For the text-containing cell, return its midpoint in (x, y) coordinate format. 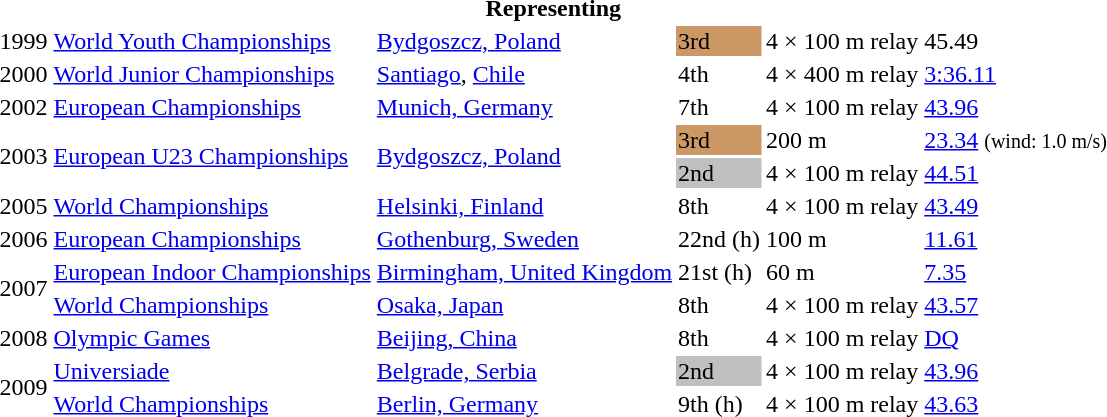
European U23 Championships (212, 156)
Osaka, Japan (524, 305)
Gothenburg, Sweden (524, 239)
Belgrade, Serbia (524, 371)
4th (720, 74)
European Indoor Championships (212, 272)
Birmingham, United Kingdom (524, 272)
World Junior Championships (212, 74)
World Youth Championships (212, 41)
Helsinki, Finland (524, 206)
Olympic Games (212, 338)
4 × 400 m relay (842, 74)
200 m (842, 140)
60 m (842, 272)
Beijing, China (524, 338)
22nd (h) (720, 239)
100 m (842, 239)
Santiago, Chile (524, 74)
7th (720, 107)
Universiade (212, 371)
21st (h) (720, 272)
Munich, Germany (524, 107)
